Identify which cell holds the provided text, then report its [X, Y] central coordinate. 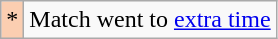
Match went to extra time [150, 20]
* [12, 20]
